For the text-containing cell, return its midpoint in (X, Y) coordinate format. 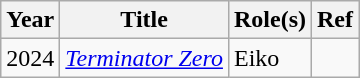
Terminator Zero (144, 58)
Role(s) (270, 20)
Year (30, 20)
Eiko (270, 58)
Ref (336, 20)
Title (144, 20)
2024 (30, 58)
